Find where the given text appears and provide that cell's center as [x, y] coordinate. 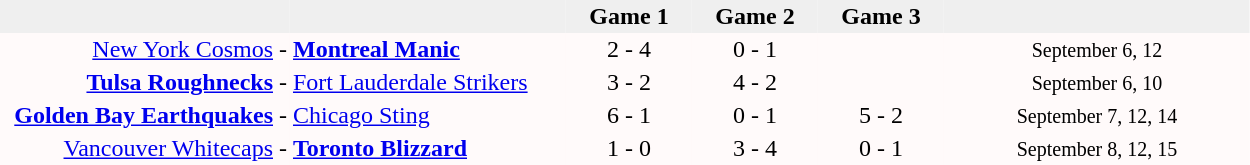
September 6, 12 [1097, 50]
Game 1 [629, 16]
3 - 4 [755, 148]
6 - 1 [629, 116]
September 6, 10 [1097, 82]
Game 2 [755, 16]
1 - 0 [629, 148]
Montreal Manic [428, 50]
Golden Bay Earthquakes [138, 116]
Toronto Blizzard [428, 148]
September 8, 12, 15 [1097, 148]
4 - 2 [755, 82]
2 - 4 [629, 50]
Vancouver Whitecaps [138, 148]
3 - 2 [629, 82]
Fort Lauderdale Strikers [428, 82]
5 - 2 [881, 116]
September 7, 12, 14 [1097, 116]
Tulsa Roughnecks [138, 82]
Chicago Sting [428, 116]
New York Cosmos [138, 50]
Game 3 [881, 16]
